Extract the (x, y) coordinate from the center of the cell holding the provided text.  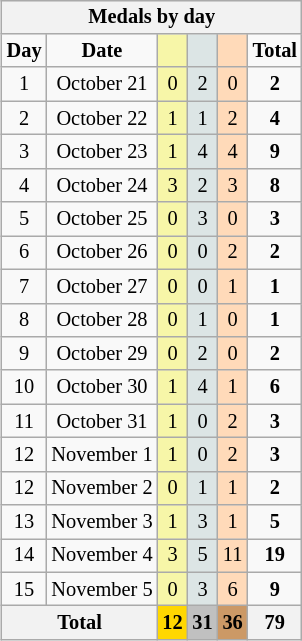
November 1 (102, 455)
Date (102, 51)
October 22 (102, 118)
31 (203, 623)
79 (275, 623)
October 31 (102, 421)
October 27 (102, 286)
October 26 (102, 253)
November 4 (102, 556)
October 21 (102, 84)
Day (24, 51)
October 25 (102, 219)
19 (275, 556)
November 2 (102, 488)
October 23 (102, 152)
36 (233, 623)
October 28 (102, 320)
10 (24, 387)
October 24 (102, 185)
15 (24, 589)
November 5 (102, 589)
14 (24, 556)
October 30 (102, 387)
13 (24, 522)
October 29 (102, 354)
7 (24, 286)
November 3 (102, 522)
Medals by day (152, 17)
